Provide the [X, Y] coordinate of the cell's center where the given text is located.  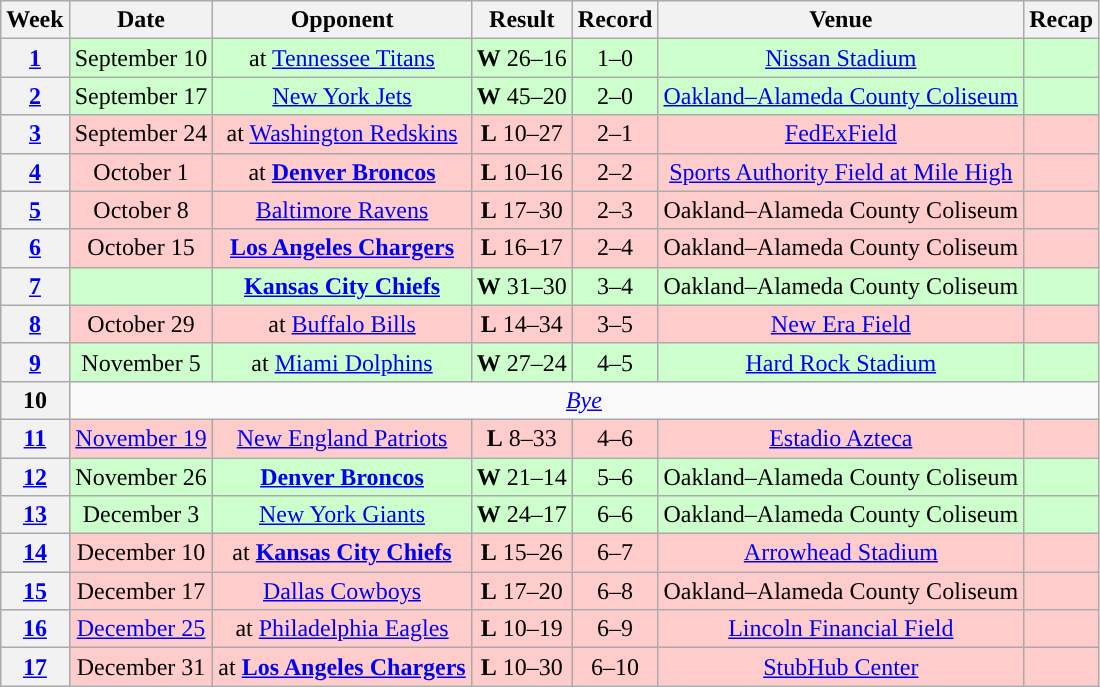
at Kansas City Chiefs [342, 553]
Sports Authority Field at Mile High [841, 172]
14 [35, 553]
5–6 [615, 477]
W 26–16 [522, 58]
Week [35, 20]
16 [35, 629]
at Tennessee Titans [342, 58]
6–7 [615, 553]
at Philadelphia Eagles [342, 629]
New York Giants [342, 515]
FedExField [841, 134]
Bye [584, 400]
December 17 [141, 591]
December 31 [141, 667]
November 26 [141, 477]
12 [35, 477]
Recap [1062, 20]
November 19 [141, 438]
November 5 [141, 362]
at Buffalo Bills [342, 324]
New Era Field [841, 324]
2–3 [615, 210]
4–5 [615, 362]
L 10–16 [522, 172]
2 [35, 96]
December 25 [141, 629]
2–2 [615, 172]
L 8–33 [522, 438]
Los Angeles Chargers [342, 248]
Opponent [342, 20]
Estadio Azteca [841, 438]
December 10 [141, 553]
Denver Broncos [342, 477]
15 [35, 591]
October 15 [141, 248]
1 [35, 58]
Lincoln Financial Field [841, 629]
17 [35, 667]
6 [35, 248]
Kansas City Chiefs [342, 286]
StubHub Center [841, 667]
3 [35, 134]
September 24 [141, 134]
2–0 [615, 96]
13 [35, 515]
September 17 [141, 96]
4–6 [615, 438]
Venue [841, 20]
Record [615, 20]
L 14–34 [522, 324]
Arrowhead Stadium [841, 553]
W 24–17 [522, 515]
Date [141, 20]
New England Patriots [342, 438]
6–6 [615, 515]
6–9 [615, 629]
W 21–14 [522, 477]
10 [35, 400]
L 17–30 [522, 210]
Hard Rock Stadium [841, 362]
October 8 [141, 210]
October 29 [141, 324]
11 [35, 438]
5 [35, 210]
3–4 [615, 286]
W 31–30 [522, 286]
October 1 [141, 172]
W 45–20 [522, 96]
6–10 [615, 667]
4 [35, 172]
L 10–27 [522, 134]
6–8 [615, 591]
Nissan Stadium [841, 58]
L 10–30 [522, 667]
at Denver Broncos [342, 172]
at Miami Dolphins [342, 362]
W 27–24 [522, 362]
December 3 [141, 515]
2–1 [615, 134]
L 15–26 [522, 553]
New York Jets [342, 96]
Dallas Cowboys [342, 591]
1–0 [615, 58]
8 [35, 324]
at Washington Redskins [342, 134]
September 10 [141, 58]
9 [35, 362]
L 17–20 [522, 591]
7 [35, 286]
3–5 [615, 324]
L 16–17 [522, 248]
L 10–19 [522, 629]
2–4 [615, 248]
Result [522, 20]
Baltimore Ravens [342, 210]
at Los Angeles Chargers [342, 667]
